Scan for the cell matching the given text and deliver its [x, y] coordinate at center. 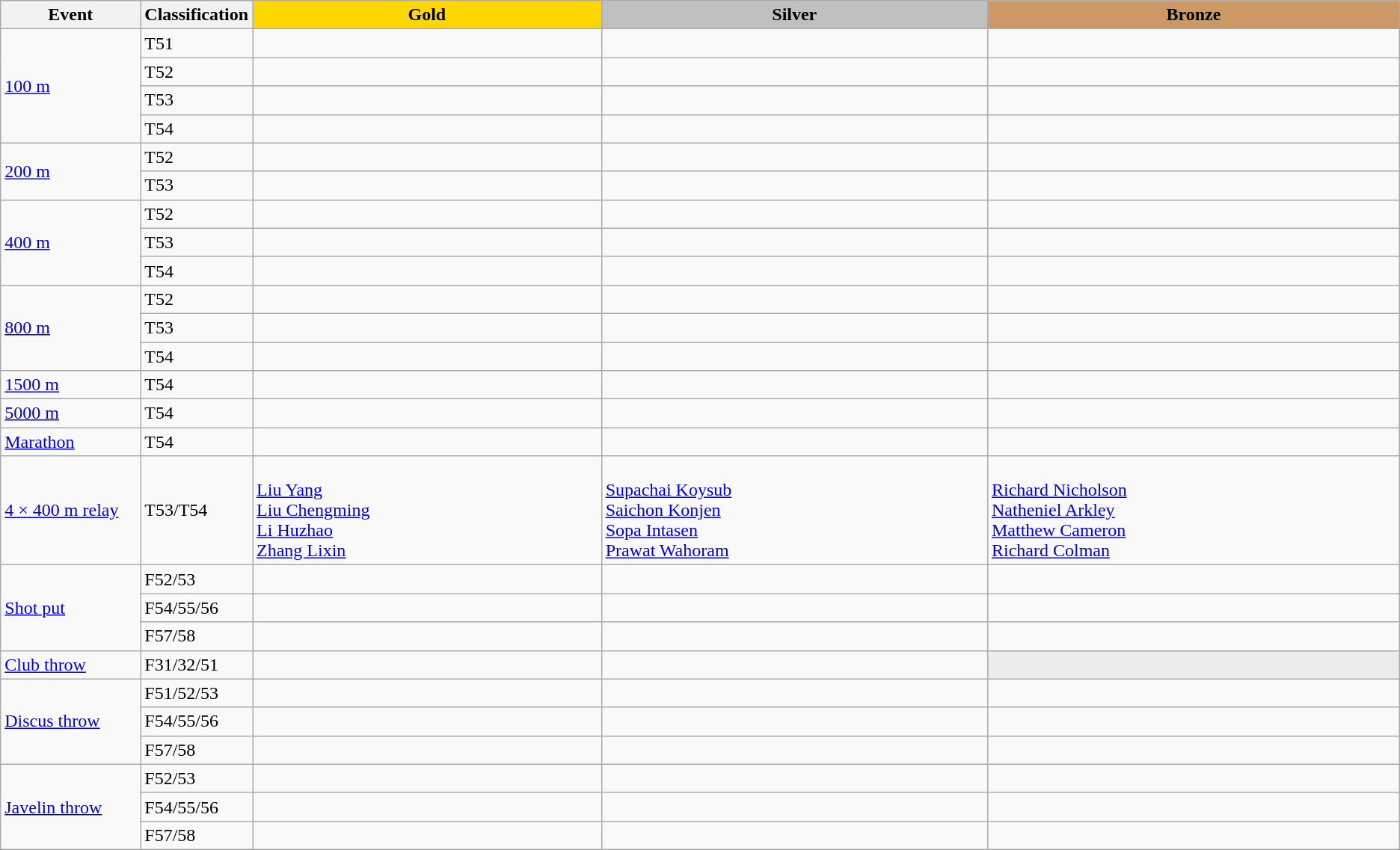
1500 m [70, 385]
T53/T54 [197, 511]
Club throw [70, 665]
800 m [70, 327]
Shot put [70, 608]
Richard NicholsonNatheniel ArkleyMatthew CameronRichard Colman [1194, 511]
100 m [70, 86]
400 m [70, 242]
F31/32/51 [197, 665]
5000 m [70, 413]
Bronze [1194, 15]
Marathon [70, 442]
Classification [197, 15]
T51 [197, 43]
Discus throw [70, 721]
200 m [70, 171]
Silver [794, 15]
Javelin throw [70, 807]
F51/52/53 [197, 693]
4 × 400 m relay [70, 511]
Liu YangLiu ChengmingLi HuzhaoZhang Lixin [428, 511]
Gold [428, 15]
Supachai KoysubSaichon KonjenSopa IntasenPrawat Wahoram [794, 511]
Event [70, 15]
